Identify which cell holds the provided text, then report its (x, y) central coordinate. 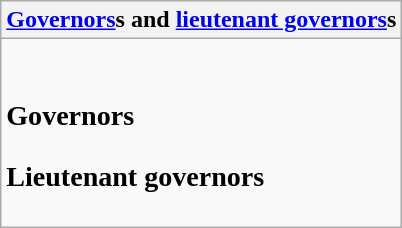
GovernorsLieutenant governors (202, 133)
Governorss and lieutenant governorss (202, 20)
